Return the [x, y] coordinate for the center point of the cell that contains the specified text.  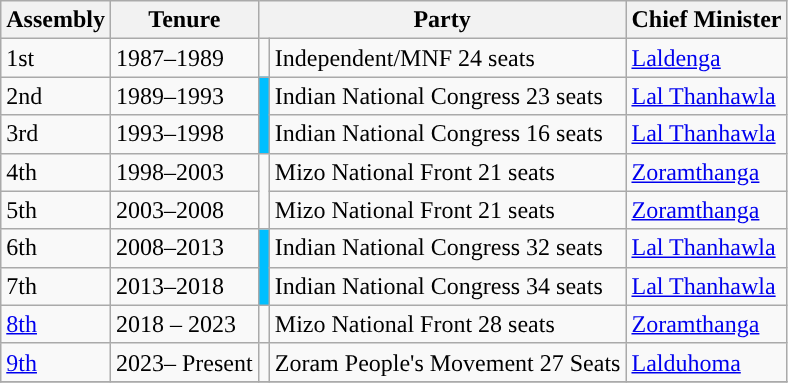
Indian National Congress 16 seats [448, 134]
Indian National Congress 23 seats [448, 96]
6th [56, 248]
1998–2003 [184, 172]
2013–2018 [184, 286]
7th [56, 286]
1989–1993 [184, 96]
1993–1998 [184, 134]
5th [56, 210]
Indian National Congress 34 seats [448, 286]
Assembly [56, 20]
2008–2013 [184, 248]
2003–2008 [184, 210]
Laldenga [706, 58]
Lalduhoma [706, 362]
Zoram People's Movement 27 Seats [448, 362]
Tenure [184, 20]
1st [56, 58]
8th [56, 324]
Chief Minister [706, 20]
4th [56, 172]
3rd [56, 134]
Indian National Congress 32 seats [448, 248]
2nd [56, 96]
Mizo National Front 28 seats [448, 324]
2023– Present [184, 362]
Independent/MNF 24 seats [448, 58]
2018 – 2023 [184, 324]
9th [56, 362]
Party [442, 20]
1987–1989 [184, 58]
